Identify which cell holds the provided text, then report its (X, Y) central coordinate. 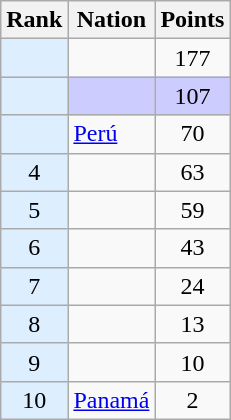
Points (192, 20)
6 (34, 248)
2 (192, 400)
Nation (112, 20)
7 (34, 286)
177 (192, 58)
Rank (34, 20)
Panamá (112, 400)
63 (192, 172)
43 (192, 248)
8 (34, 324)
107 (192, 96)
4 (34, 172)
59 (192, 210)
9 (34, 362)
70 (192, 134)
Perú (112, 134)
13 (192, 324)
24 (192, 286)
5 (34, 210)
